Identify which cell holds the provided text, then report its (X, Y) central coordinate. 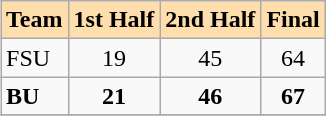
2nd Half (210, 20)
19 (114, 58)
BU (34, 96)
Team (34, 20)
64 (293, 58)
FSU (34, 58)
21 (114, 96)
46 (210, 96)
67 (293, 96)
Final (293, 20)
1st Half (114, 20)
45 (210, 58)
